Search for the cell housing the specified text and yield its [x, y] center coordinate. 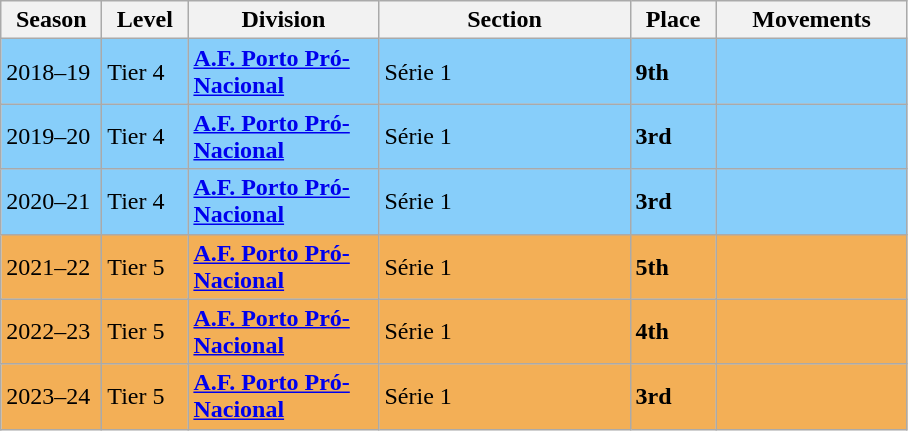
2023–24 [52, 396]
5th [673, 266]
Section [504, 20]
2019–20 [52, 136]
9th [673, 72]
Season [52, 20]
2018–19 [52, 72]
2022–23 [52, 332]
Movements [812, 20]
2020–21 [52, 202]
Place [673, 20]
2021–22 [52, 266]
4th [673, 332]
Division [284, 20]
Level [145, 20]
